Scan for the cell matching the given text and deliver its (x, y) coordinate at center. 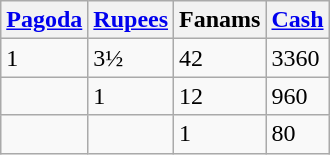
Fanams (220, 20)
12 (220, 96)
42 (220, 58)
Pagoda (44, 20)
3½ (131, 58)
Rupees (131, 20)
3360 (298, 58)
80 (298, 134)
960 (298, 96)
Cash (298, 20)
